From the cell containing the given text, extract its center point as (x, y) coordinate. 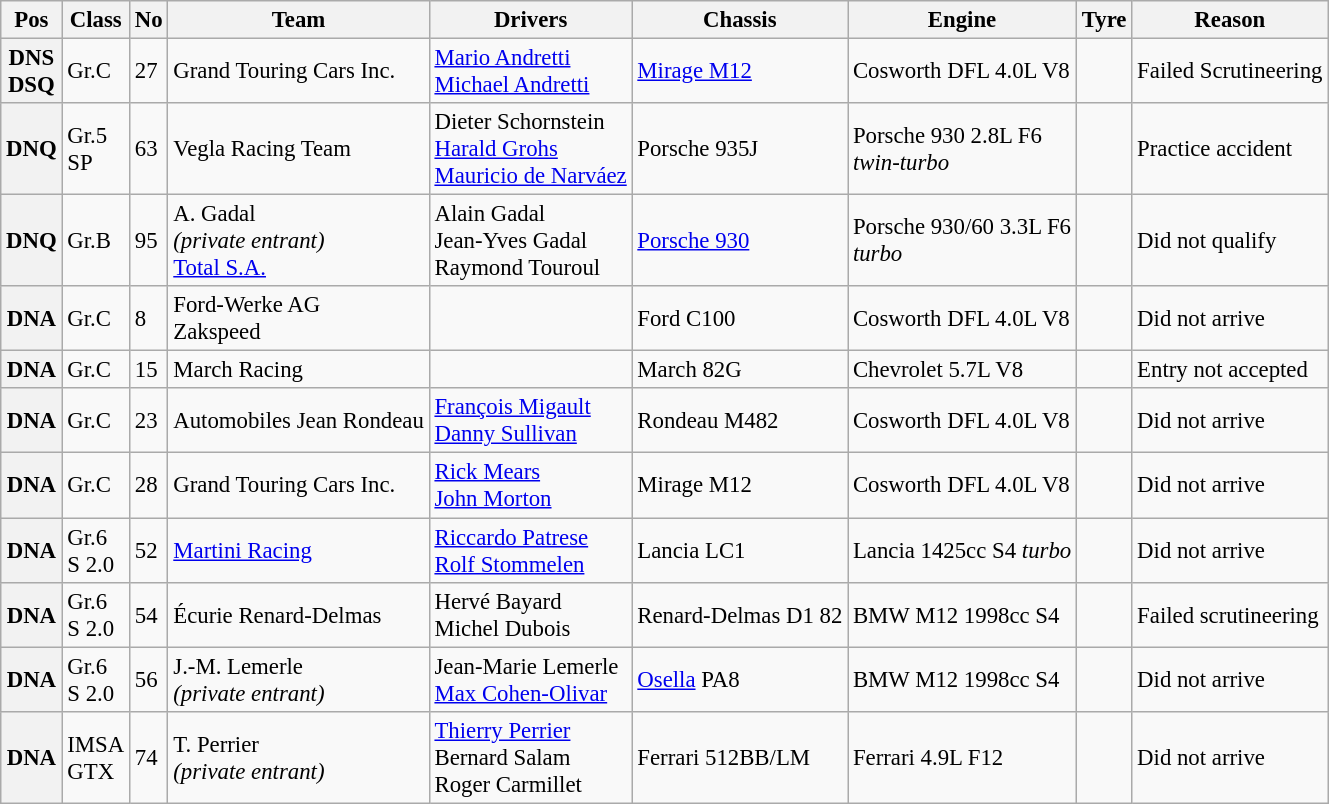
Martini Racing (298, 550)
Lancia 1425cc S4 turbo (962, 550)
Team (298, 20)
Reason (1230, 20)
Porsche 930 2.8L F6 twin-turbo (962, 149)
Chassis (740, 20)
8 (149, 318)
Practice accident (1230, 149)
T. Perrier (private entrant) (298, 757)
Porsche 930/60 3.3L F6turbo (962, 241)
Vegla Racing Team (298, 149)
56 (149, 680)
Porsche 930 (740, 241)
François Migault Danny Sullivan (530, 420)
Alain Gadal Jean-Yves Gadal Raymond Touroul (530, 241)
DNSDSQ (32, 72)
Rick Mears John Morton (530, 486)
52 (149, 550)
Chevrolet 5.7L V8 (962, 370)
Failed scrutineering (1230, 614)
Osella PA8 (740, 680)
Porsche 935J (740, 149)
Mario Andretti Michael Andretti (530, 72)
Tyre (1104, 20)
Renard-Delmas D1 82 (740, 614)
Lancia LC1 (740, 550)
Gr.5SP (96, 149)
Thierry Perrier Bernard Salam Roger Carmillet (530, 757)
Automobiles Jean Rondeau (298, 420)
27 (149, 72)
Failed Scrutineering (1230, 72)
Riccardo Patrese Rolf Stommelen (530, 550)
Écurie Renard-Delmas (298, 614)
Ford-Werke AG Zakspeed (298, 318)
No (149, 20)
Ferrari 4.9L F12 (962, 757)
J.-M. Lemerle (private entrant) (298, 680)
Class (96, 20)
March 82G (740, 370)
Hervé Bayard Michel Dubois (530, 614)
Entry not accepted (1230, 370)
March Racing (298, 370)
Ferrari 512BB/LM (740, 757)
Ford C100 (740, 318)
A. Gadal(private entrant)Total S.A. (298, 241)
Pos (32, 20)
Jean-Marie Lemerle Max Cohen-Olivar (530, 680)
Engine (962, 20)
IMSAGTX (96, 757)
Did not qualify (1230, 241)
23 (149, 420)
74 (149, 757)
28 (149, 486)
54 (149, 614)
95 (149, 241)
Rondeau M482 (740, 420)
63 (149, 149)
Gr.B (96, 241)
15 (149, 370)
Drivers (530, 20)
Dieter Schornstein Harald Grohs Mauricio de Narváez (530, 149)
